Search for the cell housing the specified text and yield its (X, Y) center coordinate. 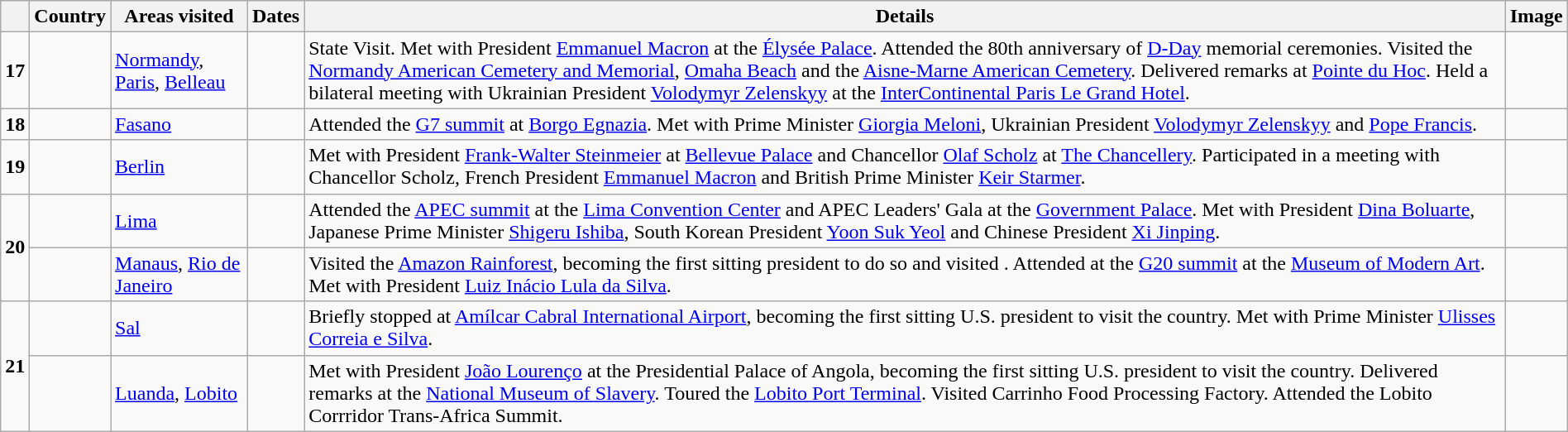
21 (15, 366)
20 (15, 247)
Fasano (179, 124)
Dates (275, 17)
Attended the G7 summit at Borgo Egnazia. Met with Prime Minister Giorgia Meloni, Ukrainian President Volodymyr Zelenskyy and Pope Francis. (905, 124)
Normandy, Paris, Belleau (179, 70)
18 (15, 124)
Country (70, 17)
Image (1537, 17)
Lima (179, 220)
Berlin (179, 167)
Sal (179, 328)
Areas visited (179, 17)
Details (905, 17)
17 (15, 70)
Luanda, Lobito (179, 393)
19 (15, 167)
Manaus, Rio de Janeiro (179, 275)
